Output the (x, y) coordinate of the center of the cell containing the given text.  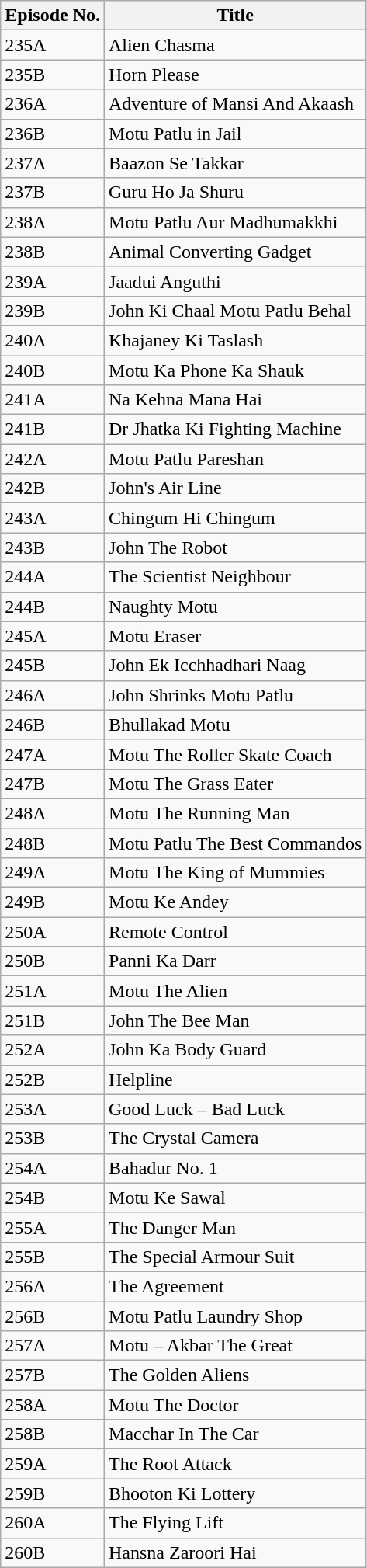
Bhullakad Motu (236, 725)
250A (53, 932)
242A (53, 459)
The Root Attack (236, 1464)
Motu Patlu Laundry Shop (236, 1316)
260B (53, 1552)
John The Robot (236, 548)
244B (53, 607)
Chingum Hi Chingum (236, 518)
The Agreement (236, 1286)
244A (53, 577)
257B (53, 1375)
239A (53, 281)
Panni Ka Darr (236, 961)
Motu The Grass Eater (236, 784)
248A (53, 813)
The Crystal Camera (236, 1139)
248B (53, 843)
245A (53, 636)
246A (53, 695)
252B (53, 1080)
Motu The King of Mummies (236, 873)
Motu Ka Phone Ka Shauk (236, 370)
249A (53, 873)
240A (53, 340)
Motu Ke Andey (236, 902)
Motu Eraser (236, 636)
255A (53, 1227)
237A (53, 163)
Motu Patlu The Best Commandos (236, 843)
Adventure of Mansi And Akaash (236, 104)
Naughty Motu (236, 607)
Baazon Se Takkar (236, 163)
251A (53, 991)
247B (53, 784)
The Special Armour Suit (236, 1257)
251B (53, 1020)
Motu The Alien (236, 991)
Helpline (236, 1080)
245B (53, 666)
Motu The Roller Skate Coach (236, 754)
Macchar In The Car (236, 1434)
Horn Please (236, 75)
250B (53, 961)
243B (53, 548)
242B (53, 488)
Remote Control (236, 932)
239B (53, 311)
Bahadur No. 1 (236, 1168)
Motu Patlu in Jail (236, 134)
John Ek Icchhadhari Naag (236, 666)
Khajaney Ki Taslash (236, 340)
John Ki Chaal Motu Patlu Behal (236, 311)
260A (53, 1523)
249B (53, 902)
Title (236, 16)
259A (53, 1464)
255B (53, 1257)
257A (53, 1346)
241A (53, 400)
John's Air Line (236, 488)
Good Luck – Bad Luck (236, 1109)
Motu Ke Sawal (236, 1198)
235B (53, 75)
253B (53, 1139)
238A (53, 222)
254A (53, 1168)
Episode No. (53, 16)
259B (53, 1493)
240B (53, 370)
256A (53, 1286)
Motu The Running Man (236, 813)
258A (53, 1405)
236A (53, 104)
The Scientist Neighbour (236, 577)
258B (53, 1434)
243A (53, 518)
Motu – Akbar The Great (236, 1346)
236B (53, 134)
254B (53, 1198)
Guru Ho Ja Shuru (236, 193)
John Shrinks Motu Patlu (236, 695)
238B (53, 252)
The Flying Lift (236, 1523)
Hansna Zaroori Hai (236, 1552)
Animal Converting Gadget (236, 252)
Alien Chasma (236, 45)
237B (53, 193)
253A (53, 1109)
Na Kehna Mana Hai (236, 400)
252A (53, 1050)
Motu Patlu Pareshan (236, 459)
The Golden Aliens (236, 1375)
The Danger Man (236, 1227)
Dr Jhatka Ki Fighting Machine (236, 429)
241B (53, 429)
256B (53, 1316)
Motu The Doctor (236, 1405)
Motu Patlu Aur Madhumakkhi (236, 222)
247A (53, 754)
Jaadui Anguthi (236, 281)
John Ka Body Guard (236, 1050)
Bhooton Ki Lottery (236, 1493)
John The Bee Man (236, 1020)
235A (53, 45)
246B (53, 725)
